Detect which cell encompasses the target text, then output its (X, Y) center coordinate. 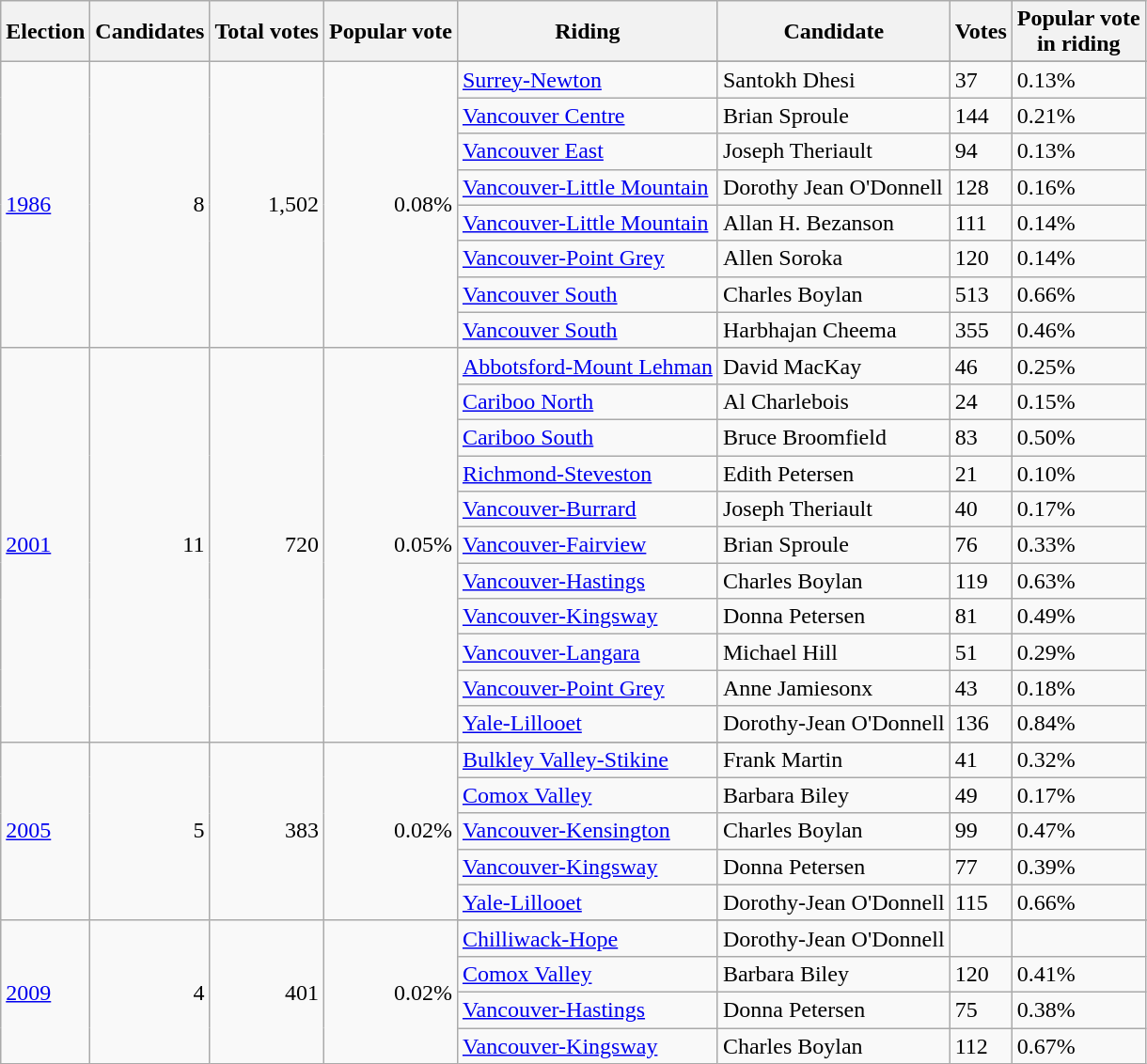
46 (981, 366)
37 (981, 80)
Cariboo South (587, 437)
0.47% (1078, 831)
76 (981, 545)
0.16% (1078, 187)
0.49% (1078, 617)
112 (981, 1046)
Santokh Dhesi (833, 80)
2001 (45, 545)
1986 (45, 205)
41 (981, 759)
0.29% (1078, 652)
136 (981, 724)
77 (981, 867)
2005 (45, 831)
Total votes (267, 32)
Vancouver-Kensington (587, 831)
0.67% (1078, 1046)
0.46% (1078, 330)
0.21% (1078, 116)
0.15% (1078, 401)
Vancouver Centre (587, 116)
355 (981, 330)
43 (981, 688)
Bruce Broomfield (833, 437)
Frank Martin (833, 759)
144 (981, 116)
81 (981, 617)
49 (981, 795)
Popular votein riding (1078, 32)
Anne Jamiesonx (833, 688)
David MacKay (833, 366)
720 (267, 545)
Candidates (150, 32)
75 (981, 1009)
24 (981, 401)
0.32% (1078, 759)
119 (981, 581)
21 (981, 473)
Election (45, 32)
Vancouver East (587, 151)
Dorothy Jean O'Donnell (833, 187)
Al Charlebois (833, 401)
513 (981, 294)
Michael Hill (833, 652)
128 (981, 187)
0.63% (1078, 581)
Allan H. Bezanson (833, 223)
99 (981, 831)
4 (150, 992)
0.10% (1078, 473)
0.84% (1078, 724)
11 (150, 545)
51 (981, 652)
0.25% (1078, 366)
5 (150, 831)
115 (981, 902)
Popular vote (390, 32)
94 (981, 151)
383 (267, 831)
Surrey-Newton (587, 80)
401 (267, 992)
0.38% (1078, 1009)
Richmond-Steveston (587, 473)
Cariboo North (587, 401)
Edith Petersen (833, 473)
0.08% (390, 205)
0.18% (1078, 688)
0.41% (1078, 974)
Chilliwack-Hope (587, 938)
Abbotsford-Mount Lehman (587, 366)
8 (150, 205)
1,502 (267, 205)
0.50% (1078, 437)
0.33% (1078, 545)
2009 (45, 992)
40 (981, 509)
Candidate (833, 32)
Vancouver-Fairview (587, 545)
111 (981, 223)
0.39% (1078, 867)
Vancouver-Langara (587, 652)
Riding (587, 32)
Allen Soroka (833, 258)
83 (981, 437)
Bulkley Valley-Stikine (587, 759)
Harbhajan Cheema (833, 330)
Vancouver-Burrard (587, 509)
Votes (981, 32)
0.05% (390, 545)
